Return the [X, Y] coordinate for the center point of the cell that contains the specified text.  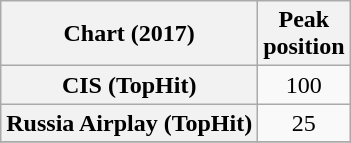
CIS (TopHit) [130, 85]
100 [304, 85]
Chart (2017) [130, 34]
25 [304, 123]
Peakposition [304, 34]
Russia Airplay (TopHit) [130, 123]
